Provide the (X, Y) coordinate of the cell's center where the given text is located.  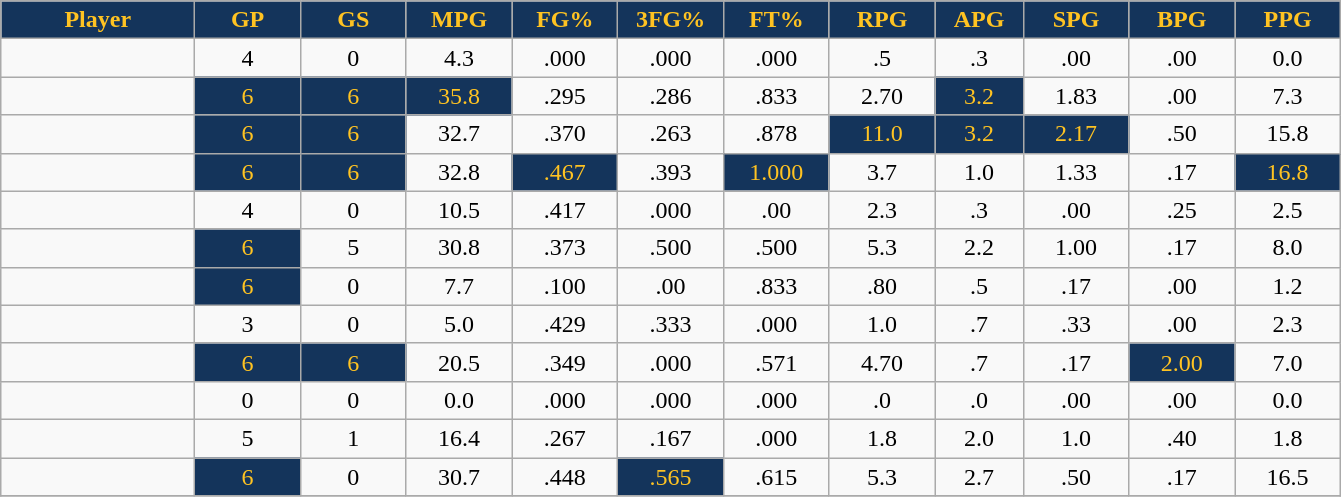
.467 (565, 172)
2.7 (979, 477)
.417 (565, 210)
16.5 (1288, 477)
Player (98, 20)
2.00 (1182, 362)
FT% (776, 20)
.878 (776, 134)
4.3 (459, 58)
2.17 (1076, 134)
.33 (1076, 324)
2.70 (882, 96)
.370 (565, 134)
.263 (671, 134)
15.8 (1288, 134)
16.8 (1288, 172)
PPG (1288, 20)
.267 (565, 438)
5.0 (459, 324)
1.00 (1076, 248)
FG% (565, 20)
3FG% (671, 20)
.448 (565, 477)
GP (248, 20)
30.8 (459, 248)
30.7 (459, 477)
.100 (565, 286)
7.3 (1288, 96)
.429 (565, 324)
MPG (459, 20)
RPG (882, 20)
4.70 (882, 362)
.615 (776, 477)
.80 (882, 286)
10.5 (459, 210)
.373 (565, 248)
7.7 (459, 286)
.393 (671, 172)
8.0 (1288, 248)
.571 (776, 362)
.333 (671, 324)
3 (248, 324)
32.8 (459, 172)
.295 (565, 96)
.286 (671, 96)
32.7 (459, 134)
.167 (671, 438)
7.0 (1288, 362)
1 (353, 438)
2.0 (979, 438)
11.0 (882, 134)
35.8 (459, 96)
.40 (1182, 438)
SPG (1076, 20)
20.5 (459, 362)
.25 (1182, 210)
GS (353, 20)
1.000 (776, 172)
3.7 (882, 172)
1.33 (1076, 172)
2.5 (1288, 210)
BPG (1182, 20)
1.83 (1076, 96)
APG (979, 20)
1.2 (1288, 286)
.349 (565, 362)
2.2 (979, 248)
16.4 (459, 438)
.565 (671, 477)
